Return (x, y) of the center of cell containing provided text 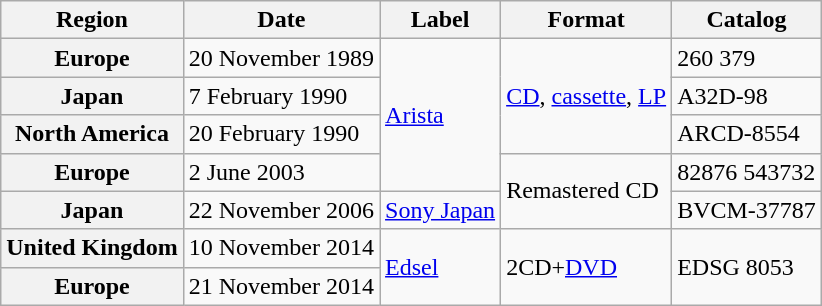
United Kingdom (92, 248)
20 February 1990 (281, 134)
Remastered CD (586, 191)
Arista (440, 115)
Region (92, 20)
ARCD-8554 (747, 134)
Label (440, 20)
7 February 1990 (281, 96)
10 November 2014 (281, 248)
CD, cassette, LP (586, 96)
North America (92, 134)
Edsel (440, 267)
260 379 (747, 58)
EDSG 8053 (747, 267)
BVCM-37787 (747, 210)
Sony Japan (440, 210)
2 June 2003 (281, 172)
Date (281, 20)
21 November 2014 (281, 286)
A32D-98 (747, 96)
Format (586, 20)
82876 543732 (747, 172)
2CD+DVD (586, 267)
Catalog (747, 20)
22 November 2006 (281, 210)
20 November 1989 (281, 58)
